Provide the (x, y) coordinate of the cell's center where the given text is located.  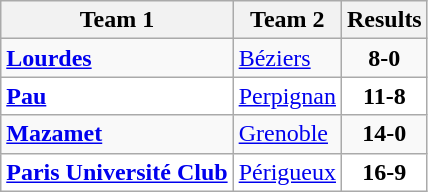
Paris Université Club (117, 172)
Béziers (287, 58)
Perpignan (287, 96)
Pau (117, 96)
Périgueux (287, 172)
Results (385, 20)
Grenoble (287, 134)
Lourdes (117, 58)
Mazamet (117, 134)
Team 1 (117, 20)
11-8 (385, 96)
16-9 (385, 172)
8-0 (385, 58)
14-0 (385, 134)
Team 2 (287, 20)
